Search for the cell housing the specified text and yield its [X, Y] center coordinate. 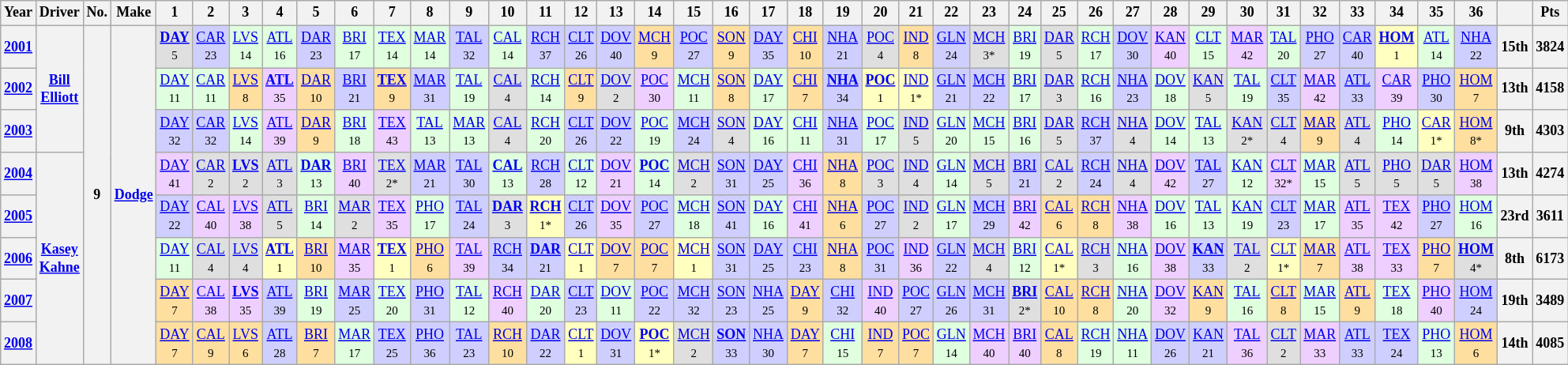
3611 [1550, 216]
NHA31 [842, 131]
Dodge [133, 194]
16 [731, 13]
GLN21 [951, 89]
TEX9 [392, 89]
Make [133, 13]
LVS6 [246, 344]
CHI23 [805, 258]
CLT15 [1209, 47]
CLT9 [581, 89]
TEX42 [1397, 216]
TAL32 [469, 47]
DOV31 [616, 344]
DAR13 [316, 174]
26 [1096, 13]
2004 [19, 174]
SON4 [731, 131]
DOV21 [616, 174]
MCH11 [694, 89]
23rd [1515, 216]
NHA20 [1133, 301]
KAN21 [1209, 344]
14 [655, 13]
MAR35 [355, 258]
DOV38 [1171, 258]
HOM7 [1476, 89]
RCH20 [545, 131]
CLT8 [1284, 301]
TAL2 [1247, 258]
27 [1133, 13]
31 [1284, 13]
ATL28 [280, 344]
RCH34 [508, 258]
DOV2 [616, 89]
KAN2* [1247, 131]
MCH24 [694, 131]
BRI42 [1025, 216]
CHI10 [805, 47]
RCH16 [1096, 89]
KAN12 [1247, 174]
CAR32 [211, 131]
RCH19 [1096, 344]
DAY9 [805, 301]
DOV11 [616, 301]
CAL2 [1058, 174]
MAR2 [355, 216]
MAR25 [355, 301]
MAR14 [430, 47]
RCH28 [545, 174]
TEX2* [392, 174]
28 [1171, 13]
KAN9 [1209, 301]
CHI7 [805, 89]
RCH3 [1096, 258]
PHO40 [1436, 301]
17 [769, 13]
TAL20 [1284, 47]
KAN5 [1209, 89]
No. [96, 13]
NHA11 [1133, 344]
TEX25 [392, 344]
RCH40 [508, 301]
CAR23 [211, 47]
POC22 [655, 301]
Pts [1550, 13]
TAL39 [469, 258]
CAL6 [1058, 216]
TAL23 [469, 344]
LVS2 [246, 174]
GLN17 [951, 216]
POC19 [655, 131]
MCH1 [694, 258]
HOM4* [1476, 258]
CLT4 [1284, 131]
CAL1* [1058, 258]
Year [19, 13]
29 [1209, 13]
11 [545, 13]
IND4 [916, 174]
14th [1515, 344]
6 [355, 13]
MAR9 [1320, 131]
DOV22 [616, 131]
35 [1436, 13]
34 [1397, 13]
2005 [19, 216]
CHI36 [805, 174]
MCH32 [694, 301]
7 [392, 13]
ATL38 [1358, 258]
TEX33 [1397, 258]
TAL27 [1209, 174]
BRI7 [316, 344]
CAR40 [1358, 47]
12 [581, 13]
BRI12 [1025, 258]
BRI2* [1025, 301]
DAY35 [769, 47]
19 [842, 13]
LVS35 [246, 301]
RCH1* [545, 216]
19th [1515, 301]
IND36 [916, 258]
TAL36 [1247, 344]
ATL9 [1358, 301]
NHA21 [842, 47]
POC31 [880, 258]
LVS4 [246, 258]
NHA16 [1133, 258]
9th [1515, 131]
MCH29 [989, 216]
CHI32 [842, 301]
MAR13 [469, 131]
TAL12 [469, 301]
6173 [1550, 258]
CAL8 [1058, 344]
CAL10 [1058, 301]
MCH5 [989, 174]
DAY5 [175, 47]
KAN40 [1171, 47]
SON41 [731, 216]
CLT32* [1284, 174]
DAR10 [316, 89]
HOM6 [1476, 344]
2006 [19, 258]
MCH40 [989, 344]
ATL1 [280, 258]
CAR11 [211, 89]
NHA38 [1133, 216]
PHO36 [430, 344]
NHA6 [842, 216]
25 [1058, 13]
MCH18 [694, 216]
SON9 [731, 47]
ATL3 [280, 174]
DOV7 [616, 258]
PHO31 [430, 301]
IND1* [916, 89]
TEX14 [392, 47]
TAL30 [469, 174]
NHA30 [769, 344]
GLN22 [951, 258]
4 [280, 13]
4158 [1550, 89]
IND2 [916, 216]
Bill Elliott [59, 88]
POC17 [880, 131]
LVS8 [246, 89]
CAL13 [508, 174]
10 [508, 13]
PHO30 [1436, 89]
2001 [19, 47]
HOM1 [1397, 47]
SON8 [731, 89]
TEX20 [392, 301]
DOV40 [616, 47]
2002 [19, 89]
MAR33 [1320, 344]
GLN24 [951, 47]
SON23 [731, 301]
RCH24 [1096, 174]
ATL16 [280, 47]
3 [246, 13]
MCH15 [989, 131]
CLT2 [1284, 344]
18 [805, 13]
IND5 [916, 131]
NHA22 [1476, 47]
CAL40 [211, 216]
CHI41 [805, 216]
PHO14 [1397, 131]
15th [1515, 47]
TEX35 [392, 216]
BRI14 [316, 216]
DOV32 [1171, 301]
23 [989, 13]
MCH9 [655, 47]
15 [694, 13]
3824 [1550, 47]
POC4 [880, 47]
DAR22 [545, 344]
3489 [1550, 301]
CAR2 [211, 174]
BRI18 [355, 131]
NHA25 [769, 301]
KAN19 [1247, 216]
MCH3* [989, 47]
TEX24 [1397, 344]
5 [316, 13]
TEX18 [1397, 301]
GLN20 [951, 131]
HOM24 [1476, 301]
DOV30 [1133, 47]
POC1* [655, 344]
CHI11 [805, 131]
TEX1 [392, 258]
DAR23 [316, 47]
BRI10 [316, 258]
20 [880, 13]
DAY32 [175, 131]
MCH31 [989, 301]
30 [1247, 13]
DOV14 [1171, 131]
2007 [19, 301]
IND8 [916, 47]
32 [1320, 13]
13 [616, 13]
RCH17 [1096, 47]
RCH14 [545, 89]
HOM38 [1476, 174]
NHA34 [842, 89]
PHO6 [430, 258]
33 [1358, 13]
8th [1515, 258]
4303 [1550, 131]
CAL14 [508, 47]
POC14 [655, 174]
TAL16 [1247, 301]
BRI16 [1025, 131]
PHO17 [430, 216]
DAY41 [175, 174]
DOV26 [1171, 344]
2003 [19, 131]
2 [211, 13]
HOM16 [1476, 216]
DAY22 [175, 216]
DOV16 [1171, 216]
DOV35 [616, 216]
POC1 [880, 89]
CLT12 [581, 174]
MAR21 [430, 174]
CAR1* [1436, 131]
GLN26 [951, 301]
CAL9 [211, 344]
CAL38 [211, 301]
DAY17 [769, 89]
1 [175, 13]
24 [1025, 13]
CLT35 [1284, 89]
RCH10 [508, 344]
KAN33 [1209, 258]
DAR20 [545, 301]
ATL14 [1436, 47]
TEX43 [392, 131]
8 [430, 13]
MAR31 [430, 89]
HOM8* [1476, 131]
DOV18 [1171, 89]
POC30 [655, 89]
MCH22 [989, 89]
CAR39 [1397, 89]
MAR7 [1320, 258]
2008 [19, 344]
36 [1476, 13]
4274 [1550, 174]
21 [916, 13]
PHO5 [1397, 174]
TAL24 [469, 216]
NHA23 [1133, 89]
SON33 [731, 344]
22 [951, 13]
POC3 [880, 174]
PHO7 [1436, 258]
ATL4 [1358, 131]
Kasey Kahne [59, 258]
IND40 [880, 301]
LVS38 [246, 216]
DAR9 [316, 131]
DAR21 [545, 258]
Driver [59, 13]
CLT1* [1284, 258]
PHO13 [1436, 344]
MCH4 [989, 258]
DOV42 [1171, 174]
IND7 [880, 344]
CHI15 [842, 344]
4085 [1550, 344]
